Detect which cell encompasses the target text, then output its [x, y] center coordinate. 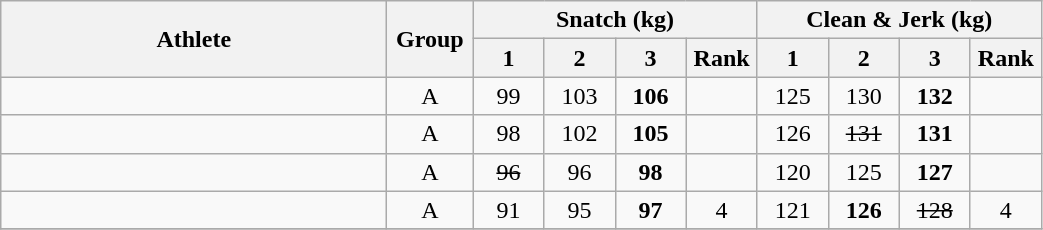
Group [430, 39]
Athlete [194, 39]
105 [650, 134]
91 [508, 210]
130 [864, 96]
121 [792, 210]
99 [508, 96]
Snatch (kg) [615, 20]
102 [580, 134]
97 [650, 210]
127 [934, 172]
120 [792, 172]
128 [934, 210]
Clean & Jerk (kg) [899, 20]
103 [580, 96]
95 [580, 210]
106 [650, 96]
132 [934, 96]
